Provide the [x, y] coordinate of the cell's center where the given text is located.  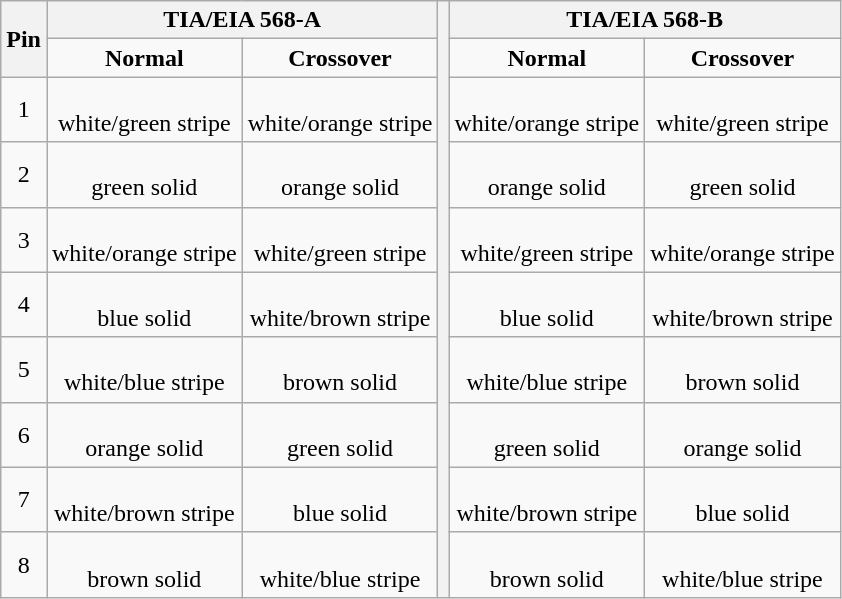
6 [24, 434]
8 [24, 564]
TIA/EIA 568-A [242, 20]
7 [24, 500]
TIA/EIA 568-B [644, 20]
5 [24, 370]
Pin [24, 39]
3 [24, 240]
4 [24, 304]
1 [24, 110]
2 [24, 174]
